Pinpoint the cell where the given text exists, returning its (x, y) midpoint coordinate. 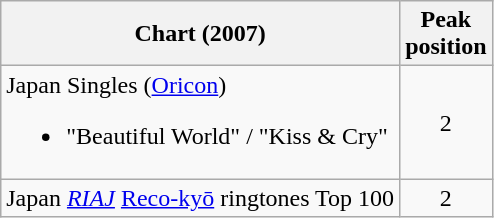
Japan Singles (Oricon)"Beautiful World" / "Kiss & Cry" (200, 122)
Peakposition (446, 34)
Japan RIAJ Reco-kyō ringtones Top 100 (200, 198)
Chart (2007) (200, 34)
